Return [X, Y] of the center of cell containing provided text 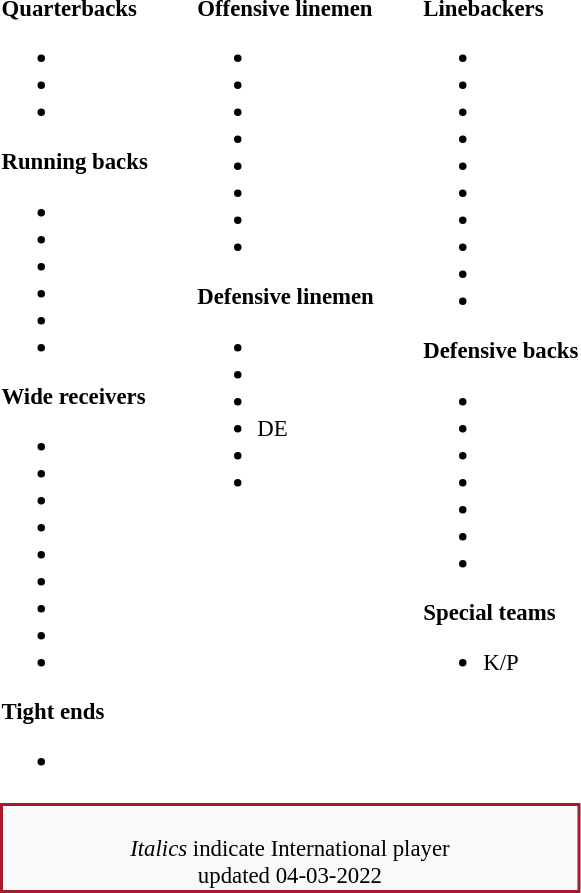
Italics indicate International player updated 04-03-2022 [290, 847]
